Provide the [X, Y] coordinate of the cell's center where the given text is located.  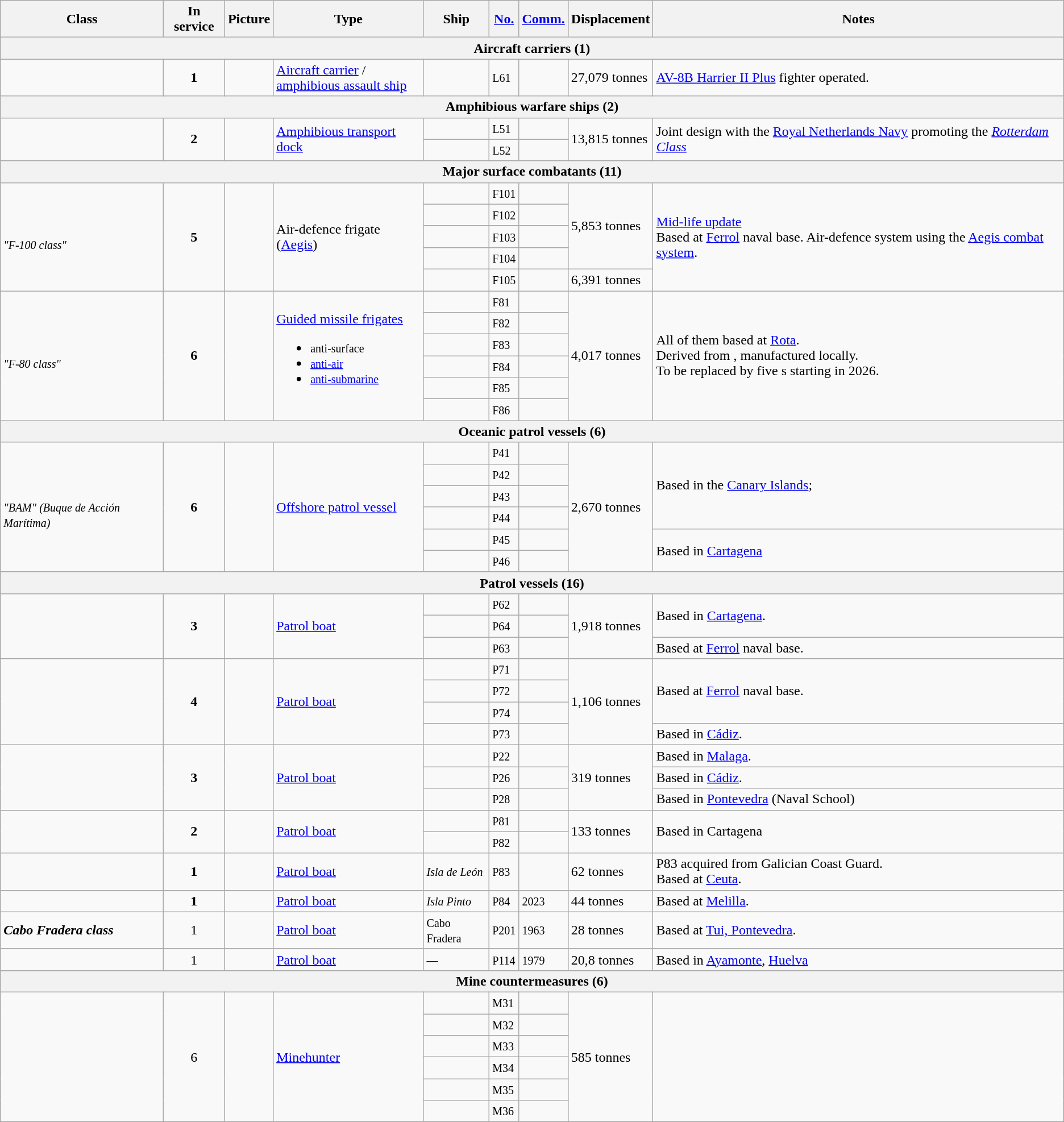
Displacement [610, 19]
4,017 tonnes [610, 356]
M33 [504, 1046]
F103 [504, 236]
"F-100 class" [82, 236]
F101 [504, 193]
F84 [504, 367]
P22 [504, 756]
Based in Cartagena. [858, 615]
P82 [504, 842]
Comm. [543, 19]
Based at Melilla. [858, 901]
27,079 tonnes [610, 77]
44 tonnes [610, 901]
585 tonnes [610, 1057]
Amphibious warfare ships (2) [532, 107]
F105 [504, 280]
P44 [504, 518]
L52 [504, 150]
Ship [456, 19]
Joint design with the Royal Netherlands Navy promoting the Rotterdam Class [858, 139]
Isla de León [456, 872]
319 tonnes [610, 778]
1979 [543, 959]
F85 [504, 388]
Patrol vessels (16) [532, 583]
Based at Tui, Pontevedra. [858, 930]
4 [194, 702]
P62 [504, 604]
P81 [504, 821]
20,8 tonnes [610, 959]
Major surface combatants (11) [532, 172]
P84 [504, 901]
F86 [504, 410]
No. [504, 19]
Guided missile frigatesanti-surfaceanti-airanti-submarine [348, 356]
28 tonnes [610, 930]
Amphibious transport dock [348, 139]
Based in the Canary Islands; [858, 485]
F81 [504, 302]
5 [194, 236]
2,670 tonnes [610, 507]
Isla Pinto [456, 901]
L51 [504, 128]
P83 [504, 872]
AV-8B Harrier II Plus fighter operated. [858, 77]
P74 [504, 713]
P71 [504, 670]
P201 [504, 930]
P26 [504, 778]
Aircraft carriers (1) [532, 48]
L61 [504, 77]
Cabo Fradera [456, 930]
62 tonnes [610, 872]
5,853 tonnes [610, 226]
F102 [504, 215]
M32 [504, 1025]
Based in Pontevedra (Naval School) [858, 799]
P43 [504, 496]
Mine countermeasures (6) [532, 981]
1963 [543, 930]
P63 [504, 647]
P83 acquired from Galician Coast Guard.Based at Ceuta. [858, 872]
Oceanic patrol vessels (6) [532, 431]
133 tonnes [610, 832]
P46 [504, 561]
M36 [504, 1111]
2023 [543, 901]
Class [82, 19]
M31 [504, 1003]
Offshore patrol vessel [348, 507]
P72 [504, 691]
Minehunter [348, 1057]
P64 [504, 626]
P73 [504, 734]
"BAM" (Buque de Acción Marítima) [82, 507]
In service [194, 19]
Picture [249, 19]
Mid-life updateBased at Ferrol naval base. Air-defence system using the Aegis combat system. [858, 236]
P114 [504, 959]
Based in Malaga. [858, 756]
All of them based at Rota.Derived from , manufactured locally.To be replaced by five s starting in 2026. [858, 356]
Notes [858, 19]
Air-defence frigate(Aegis) [348, 236]
13,815 tonnes [610, 139]
M34 [504, 1068]
Cabo Fradera class [82, 930]
M35 [504, 1090]
"F-80 class" [82, 356]
F104 [504, 258]
P45 [504, 539]
P28 [504, 799]
F82 [504, 323]
P41 [504, 453]
6,391 tonnes [610, 280]
Type [348, 19]
F83 [504, 345]
1,918 tonnes [610, 626]
1,106 tonnes [610, 702]
P42 [504, 475]
— [456, 959]
Based in Ayamonte, Huelva [858, 959]
Aircraft carrier /amphibious assault ship [348, 77]
